Output the (X, Y) coordinate of the center of the cell containing the given text.  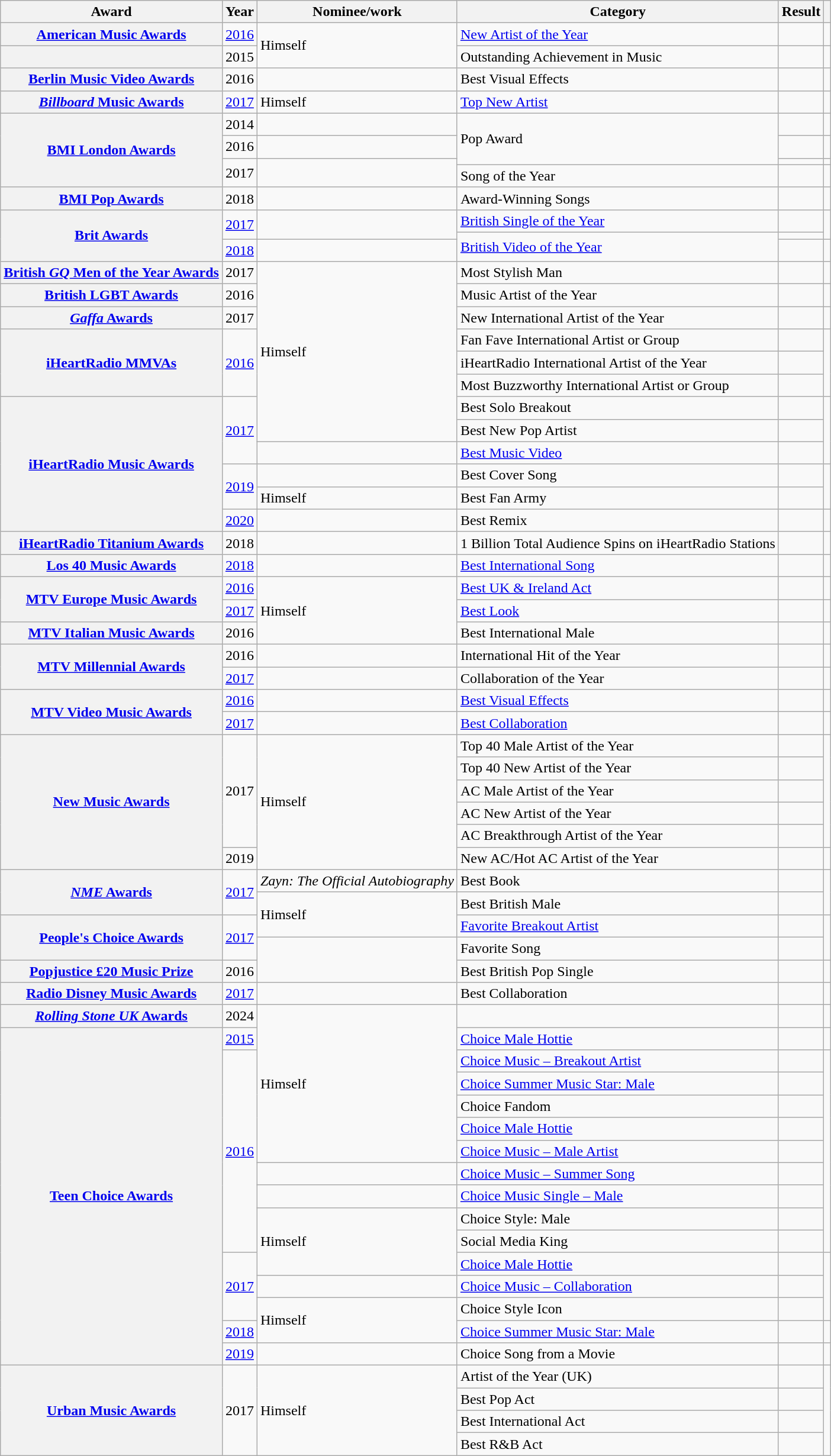
Best Remix (618, 520)
Best Look (618, 610)
Result (801, 12)
Song of the Year (618, 176)
AC New Artist of the Year (618, 813)
Social Media King (618, 1241)
Choice Style: Male (618, 1219)
Best British Pop Single (618, 971)
Best Fan Army (618, 498)
AC Male Artist of the Year (618, 791)
Best British Male (618, 903)
New AC/Hot AC Artist of the Year (618, 858)
Rolling Stone UK Awards (111, 1016)
Choice Music – Summer Song (618, 1174)
Choice Music – Collaboration (618, 1286)
Favorite Breakout Artist (618, 926)
Zayn: The Official Autobiography (357, 881)
American Music Awards (111, 34)
MTV Millennial Awards (111, 667)
Urban Music Awards (111, 1410)
Fan Fave International Artist or Group (618, 340)
Artist of the Year (UK) (618, 1377)
Top New Artist (618, 102)
British GQ Men of the Year Awards (111, 273)
Best Book (618, 881)
Radio Disney Music Awards (111, 994)
iHeartRadio Music Awards (111, 464)
2014 (239, 124)
British Single of the Year (618, 221)
Best International Act (618, 1422)
Nominee/work (357, 12)
Best Cover Song (618, 475)
Teen Choice Awards (111, 1197)
International Hit of the Year (618, 656)
Best Music Video (618, 453)
Top 40 New Artist of the Year (618, 768)
Pop Award (618, 138)
Best International Song (618, 565)
Top 40 Male Artist of the Year (618, 746)
MTV Europe Music Awards (111, 599)
Billboard Music Awards (111, 102)
Year (239, 12)
Outstanding Achievement in Music (618, 57)
Category (618, 12)
Berlin Music Video Awards (111, 79)
Best Solo Breakout (618, 408)
iHeartRadio Titanium Awards (111, 543)
New International Artist of the Year (618, 318)
Choice Fandom (618, 1106)
MTV Video Music Awards (111, 712)
Best Pop Act (618, 1399)
Award (111, 12)
AC Breakthrough Artist of the Year (618, 836)
2024 (239, 1016)
People's Choice Awards (111, 937)
Choice Style Icon (618, 1309)
Collaboration of the Year (618, 678)
Music Artist of the Year (618, 295)
MTV Italian Music Awards (111, 633)
2020 (239, 520)
Choice Song from a Movie (618, 1354)
New Artist of the Year (618, 34)
Choice Music – Breakout Artist (618, 1061)
Best UK & Ireland Act (618, 588)
iHeartRadio International Artist of the Year (618, 363)
Best R&B Act (618, 1444)
BMI Pop Awards (111, 198)
Most Buzzworthy International Artist or Group (618, 385)
Most Stylish Man (618, 273)
1 Billion Total Audience Spins on iHeartRadio Stations (618, 543)
Gaffa Awards (111, 318)
Favorite Song (618, 948)
Best New Pop Artist (618, 430)
Choice Music Single – Male (618, 1196)
Award-Winning Songs (618, 198)
iHeartRadio MMVAs (111, 363)
Best International Male (618, 633)
Popjustice £20 Music Prize (111, 971)
British Video of the Year (618, 246)
BMI London Awards (111, 150)
Los 40 Music Awards (111, 565)
New Music Awards (111, 802)
NME Awards (111, 892)
British LGBT Awards (111, 295)
Choice Music – Male Artist (618, 1151)
Brit Awards (111, 236)
